Identify which cell holds the provided text, then report its [x, y] central coordinate. 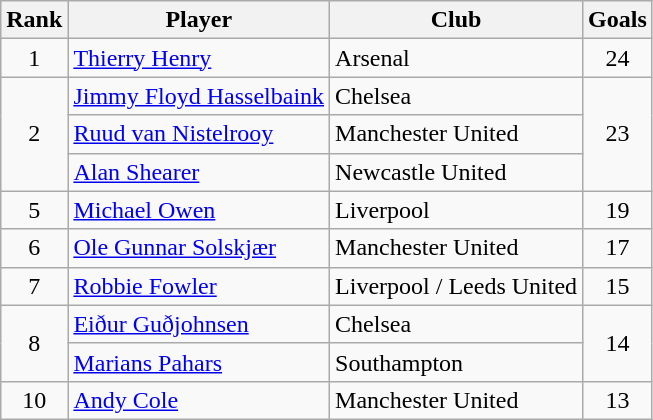
24 [618, 58]
Thierry Henry [199, 58]
7 [34, 286]
Club [456, 20]
6 [34, 248]
15 [618, 286]
2 [34, 134]
Liverpool / Leeds United [456, 286]
Rank [34, 20]
Liverpool [456, 210]
23 [618, 134]
5 [34, 210]
Ruud van Nistelrooy [199, 134]
Player [199, 20]
Newcastle United [456, 172]
Robbie Fowler [199, 286]
Goals [618, 20]
Arsenal [456, 58]
17 [618, 248]
8 [34, 343]
Eiður Guðjohnsen [199, 324]
19 [618, 210]
Marians Pahars [199, 362]
Ole Gunnar Solskjær [199, 248]
Michael Owen [199, 210]
14 [618, 343]
13 [618, 400]
Alan Shearer [199, 172]
Jimmy Floyd Hasselbaink [199, 96]
Andy Cole [199, 400]
Southampton [456, 362]
1 [34, 58]
10 [34, 400]
